Return the [X, Y] coordinate for the center point of the cell that contains the specified text.  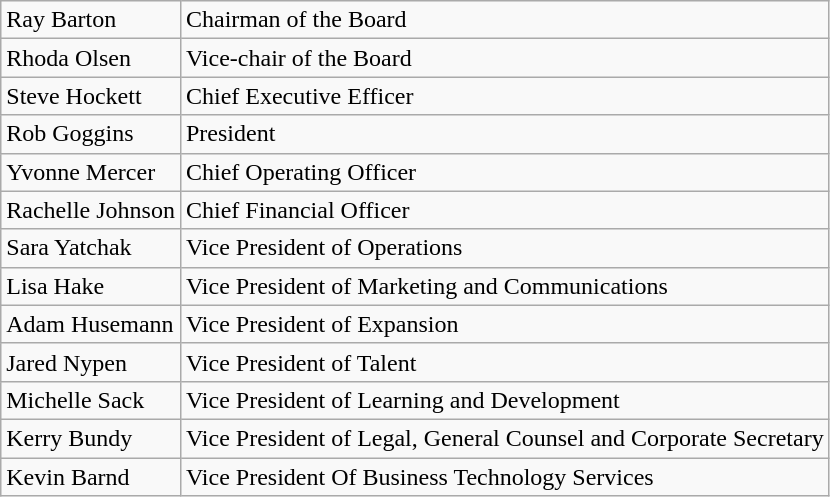
Ray Barton [91, 20]
President [504, 134]
Chief Operating Officer [504, 172]
Steve Hockett [91, 96]
Rachelle Johnson [91, 210]
Vice President of Operations [504, 248]
Yvonne Mercer [91, 172]
Adam Husemann [91, 324]
Lisa Hake [91, 286]
Vice President of Talent [504, 362]
Jared Nypen [91, 362]
Vice President of Marketing and Communications [504, 286]
Vice-chair of the Board [504, 58]
Rhoda Olsen [91, 58]
Vice President of Learning and Development [504, 400]
Michelle Sack [91, 400]
Vice President Of Business Technology Services [504, 477]
Vice President of Legal, General Counsel and Corporate Secretary [504, 438]
Chairman of the Board [504, 20]
Sara Yatchak [91, 248]
Chief Financial Officer [504, 210]
Kevin Barnd [91, 477]
Kerry Bundy [91, 438]
Vice President of Expansion [504, 324]
Rob Goggins [91, 134]
Chief Executive Efficer [504, 96]
